Provide the (X, Y) coordinate of the cell's center where the given text is located.  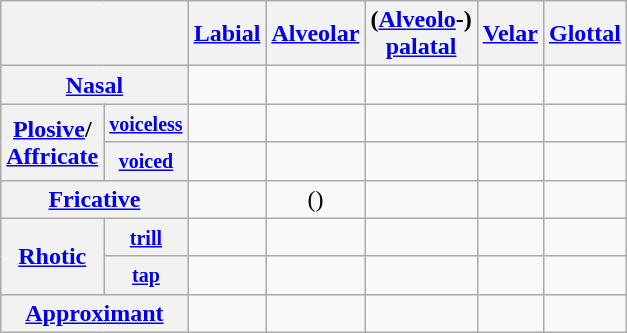
Labial (227, 34)
Velar (510, 34)
trill (146, 237)
Alveolar (316, 34)
Approximant (94, 313)
Plosive/Affricate (52, 142)
Glottal (584, 34)
voiced (146, 161)
Nasal (94, 85)
voiceless (146, 123)
tap (146, 275)
(Alveolo-)palatal (421, 34)
() (316, 199)
Rhotic (52, 256)
Fricative (94, 199)
